Determine the (x, y) coordinate at the center of the cell enclosing the given text.  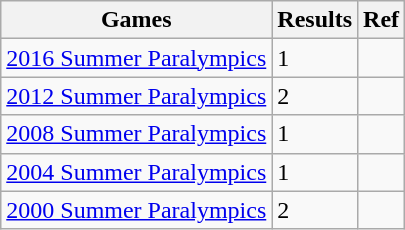
Results (315, 20)
2008 Summer Paralympics (136, 134)
Ref (382, 20)
2016 Summer Paralympics (136, 58)
2000 Summer Paralympics (136, 210)
Games (136, 20)
2012 Summer Paralympics (136, 96)
2004 Summer Paralympics (136, 172)
